For the text-containing cell, return its midpoint in [x, y] coordinate format. 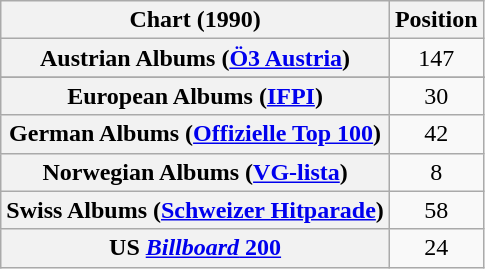
Position [436, 20]
Norwegian Albums (VG-lista) [196, 172]
German Albums (Offizielle Top 100) [196, 134]
European Albums (IFPI) [196, 96]
30 [436, 96]
42 [436, 134]
Austrian Albums (Ö3 Austria) [196, 58]
58 [436, 210]
Swiss Albums (Schweizer Hitparade) [196, 210]
24 [436, 248]
Chart (1990) [196, 20]
US Billboard 200 [196, 248]
147 [436, 58]
8 [436, 172]
